For the text-containing cell, return its midpoint in [X, Y] coordinate format. 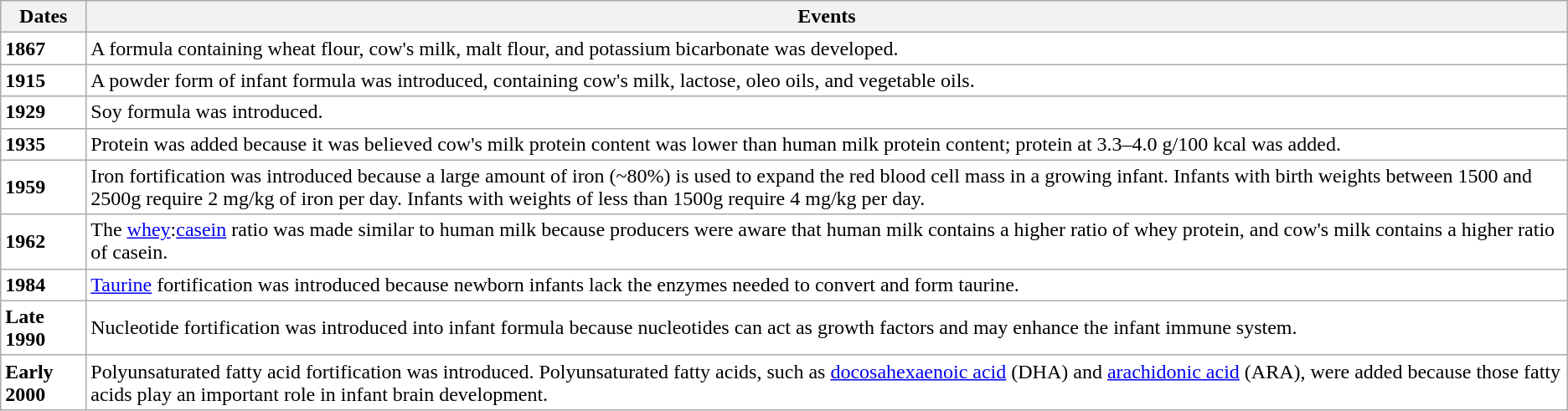
1929 [44, 112]
Late 1990 [44, 328]
Dates [44, 17]
Events [827, 17]
1935 [44, 144]
1867 [44, 49]
1962 [44, 241]
A formula containing wheat flour, cow's milk, malt flour, and potassium bicarbonate was developed. [827, 49]
Taurine fortification was introduced because newborn infants lack the enzymes needed to convert and form taurine. [827, 285]
Nucleotide fortification was introduced into infant formula because nucleotides can act as growth factors and may enhance the infant immune system. [827, 328]
1959 [44, 188]
A powder form of infant formula was introduced, containing cow's milk, lactose, oleo oils, and vegetable oils. [827, 80]
1915 [44, 80]
Soy formula was introduced. [827, 112]
Early 2000 [44, 382]
1984 [44, 285]
